Capture the cell that displays the provided text and extract its (x, y) central coordinate. 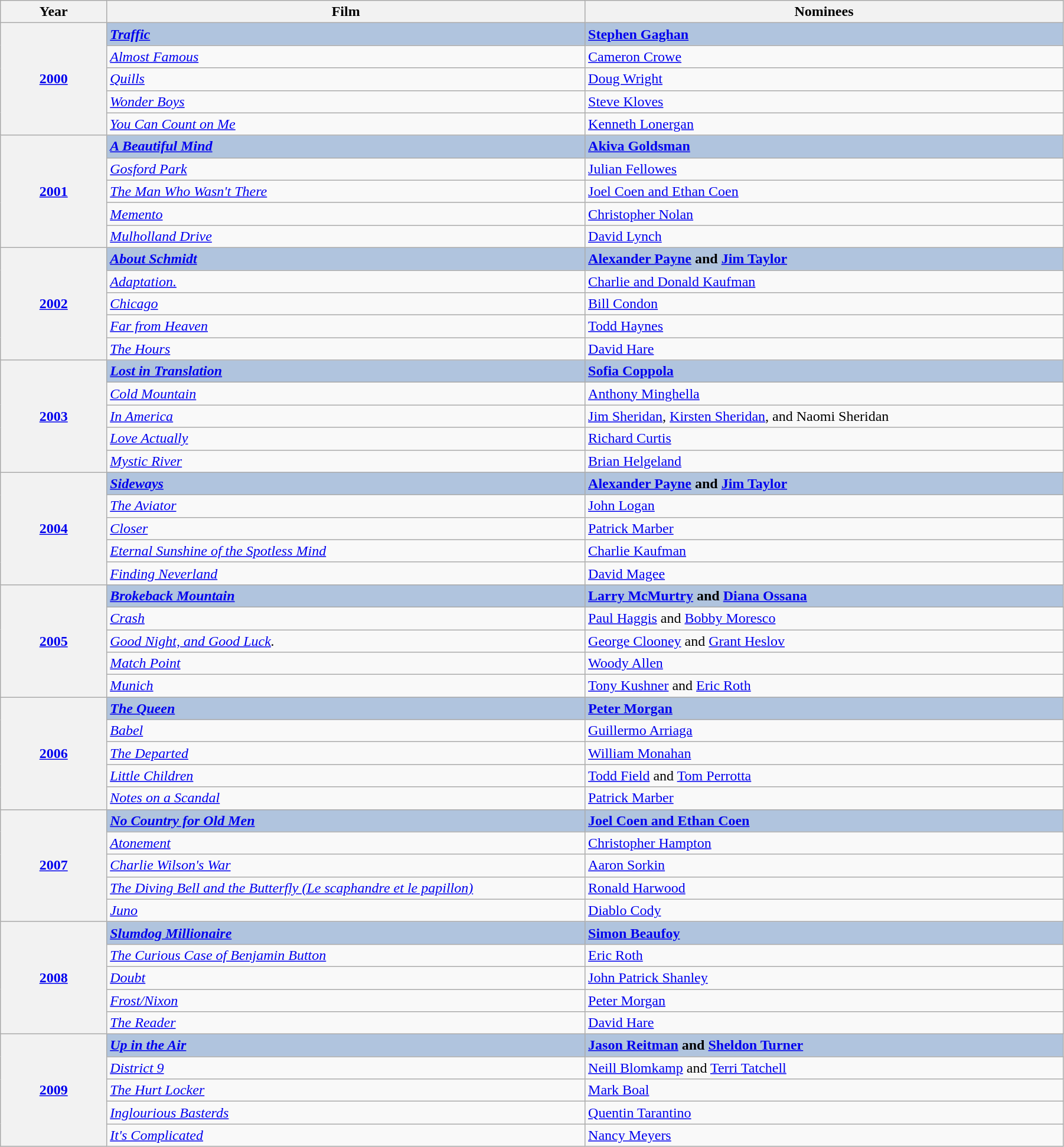
2006 (54, 753)
Todd Field and Tom Perrotta (824, 776)
Film (346, 12)
Munich (346, 686)
Ronald Harwood (824, 888)
A Beautiful Mind (346, 146)
Mulholland Drive (346, 236)
Christopher Nolan (824, 214)
Closer (346, 528)
Up in the Air (346, 1045)
In America (346, 416)
Doug Wright (824, 79)
Brokeback Mountain (346, 596)
Todd Haynes (824, 326)
Tony Kushner and Eric Roth (824, 686)
Quills (346, 79)
Gosford Park (346, 169)
District 9 (346, 1068)
The Curious Case of Benjamin Button (346, 955)
Brian Helgeland (824, 461)
Year (54, 12)
The Queen (346, 708)
About Schmidt (346, 259)
The Diving Bell and the Butterfly (Le scaphandre et le papillon) (346, 888)
Charlie Wilson's War (346, 865)
2003 (54, 416)
Mark Boal (824, 1090)
Bill Condon (824, 304)
John Logan (824, 506)
Inglourious Basterds (346, 1113)
No Country for Old Men (346, 821)
Nancy Meyers (824, 1135)
Charlie Kaufman (824, 551)
Mystic River (346, 461)
Juno (346, 910)
Match Point (346, 664)
Larry McMurtry and Diana Ossana (824, 596)
Guillermo Arriaga (824, 731)
William Monahan (824, 753)
The Hurt Locker (346, 1090)
Doubt (346, 978)
2002 (54, 303)
Charlie and Donald Kaufman (824, 282)
2005 (54, 641)
George Clooney and Grant Heslov (824, 641)
Neill Blomkamp and Terri Tatchell (824, 1068)
Frost/Nixon (346, 1001)
Chicago (346, 304)
2009 (54, 1090)
The Reader (346, 1023)
2008 (54, 978)
Crash (346, 618)
Richard Curtis (824, 439)
Babel (346, 731)
The Man Who Wasn't There (346, 191)
Anthony Minghella (824, 394)
Cold Mountain (346, 394)
Little Children (346, 776)
Paul Haggis and Bobby Moresco (824, 618)
David Lynch (824, 236)
Jason Reitman and Sheldon Turner (824, 1045)
2000 (54, 79)
The Departed (346, 753)
The Aviator (346, 506)
Slumdog Millionaire (346, 933)
David Magee (824, 573)
John Patrick Shanley (824, 978)
2004 (54, 528)
Adaptation. (346, 282)
Julian Fellowes (824, 169)
Good Night, and Good Luck. (346, 641)
Stephen Gaghan (824, 34)
Kenneth Lonergan (824, 124)
Sideways (346, 483)
Notes on a Scandal (346, 798)
Atonement (346, 843)
Love Actually (346, 439)
Wonder Boys (346, 102)
Sofia Coppola (824, 371)
Eric Roth (824, 955)
Traffic (346, 34)
Finding Neverland (346, 573)
Aaron Sorkin (824, 865)
Woody Allen (824, 664)
Lost in Translation (346, 371)
Quentin Tarantino (824, 1113)
Almost Famous (346, 57)
Nominees (824, 12)
Diablo Cody (824, 910)
Memento (346, 214)
Simon Beaufoy (824, 933)
Cameron Crowe (824, 57)
You Can Count on Me (346, 124)
Far from Heaven (346, 326)
2007 (54, 865)
Christopher Hampton (824, 843)
Jim Sheridan, Kirsten Sheridan, and Naomi Sheridan (824, 416)
Steve Kloves (824, 102)
Akiva Goldsman (824, 146)
The Hours (346, 349)
Eternal Sunshine of the Spotless Mind (346, 551)
It's Complicated (346, 1135)
2001 (54, 191)
